Return the (x, y) coordinate for the center point of the cell that contains the specified text.  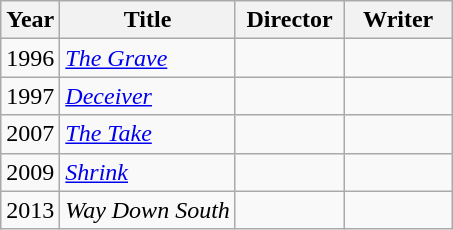
Deceiver (148, 96)
1996 (30, 58)
1997 (30, 96)
Year (30, 20)
The Take (148, 134)
2013 (30, 210)
Way Down South (148, 210)
The Grave (148, 58)
Shrink (148, 172)
2009 (30, 172)
Writer (398, 20)
Director (290, 20)
Title (148, 20)
2007 (30, 134)
